From the cell containing the given text, extract its center point as [x, y] coordinate. 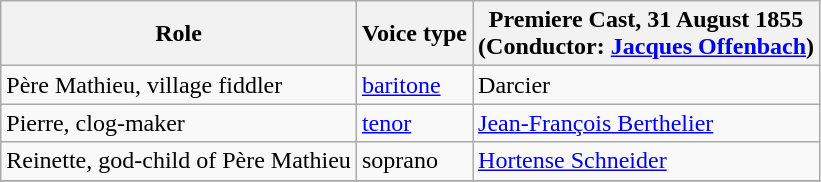
Darcier [646, 85]
tenor [414, 123]
Premiere Cast, 31 August 1855(Conductor: Jacques Offenbach) [646, 34]
soprano [414, 161]
Hortense Schneider [646, 161]
Role [179, 34]
Reinette, god-child of Père Mathieu [179, 161]
Jean-François Berthelier [646, 123]
Pierre, clog-maker [179, 123]
Père Mathieu, village fiddler [179, 85]
baritone [414, 85]
Voice type [414, 34]
